For the text-containing cell, return its midpoint in [X, Y] coordinate format. 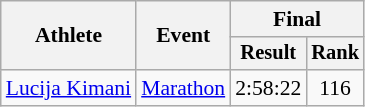
Athlete [68, 36]
Rank [335, 54]
Event [183, 36]
Final [297, 19]
Result [268, 54]
116 [335, 88]
Lucija Kimani [68, 88]
2:58:22 [268, 88]
Marathon [183, 88]
